Identify which cell holds the provided text, then report its (x, y) central coordinate. 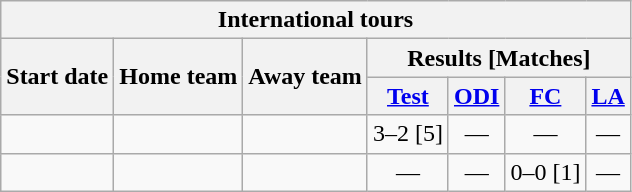
FC (546, 96)
Home team (178, 77)
Results [Matches] (498, 58)
0–0 [1] (546, 172)
International tours (316, 20)
LA (608, 96)
3–2 [5] (408, 134)
Test (408, 96)
Start date (58, 77)
ODI (476, 96)
Away team (306, 77)
